Determine the [x, y] coordinate at the center of the cell enclosing the given text.  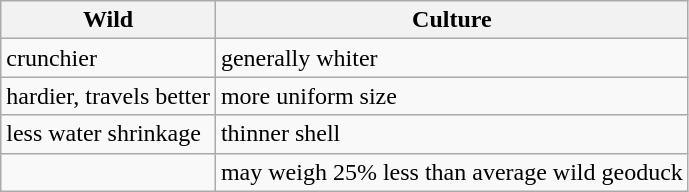
Wild [108, 20]
Culture [452, 20]
thinner shell [452, 134]
less water shrinkage [108, 134]
may weigh 25% less than average wild geoduck [452, 172]
hardier, travels better [108, 96]
crunchier [108, 58]
generally whiter [452, 58]
more uniform size [452, 96]
